Identify which cell holds the provided text, then report its (x, y) central coordinate. 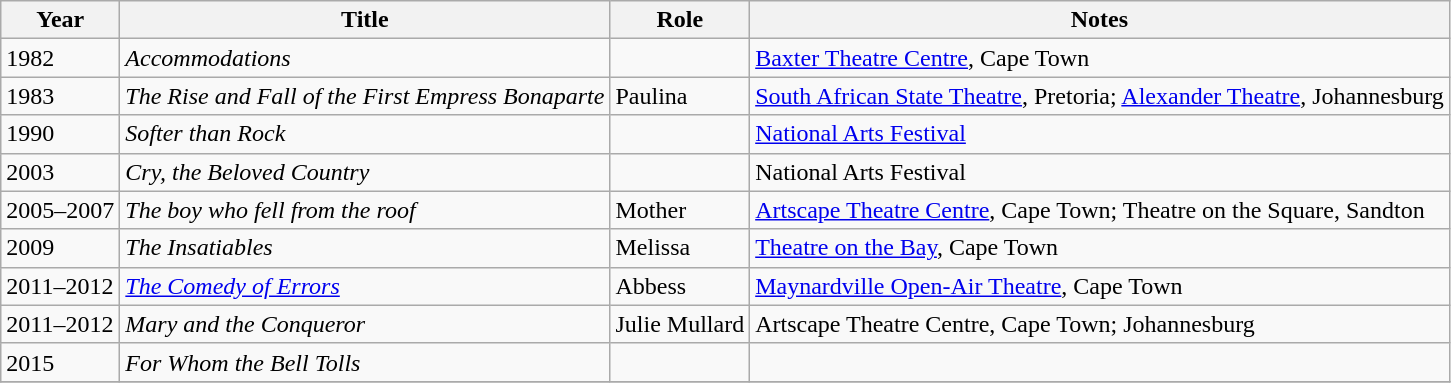
Mary and the Conqueror (365, 324)
2009 (60, 248)
For Whom the Bell Tolls (365, 362)
Artscape Theatre Centre, Cape Town; Theatre on the Square, Sandton (1100, 210)
The boy who fell from the roof (365, 210)
Softer than Rock (365, 134)
1990 (60, 134)
Artscape Theatre Centre, Cape Town; Johannesburg (1100, 324)
Year (60, 20)
Cry, the Beloved Country (365, 172)
2003 (60, 172)
2005–2007 (60, 210)
Title (365, 20)
Mother (680, 210)
Theatre on the Bay, Cape Town (1100, 248)
The Insatiables (365, 248)
1983 (60, 96)
The Comedy of Errors (365, 286)
Baxter Theatre Centre, Cape Town (1100, 58)
1982 (60, 58)
2015 (60, 362)
Julie Mullard (680, 324)
South African State Theatre, Pretoria; Alexander Theatre, Johannesburg (1100, 96)
Notes (1100, 20)
Accommodations (365, 58)
Maynardville Open-Air Theatre, Cape Town (1100, 286)
Abbess (680, 286)
The Rise and Fall of the First Empress Bonaparte (365, 96)
Paulina (680, 96)
Melissa (680, 248)
Role (680, 20)
